Identify which cell holds the provided text, then report its (x, y) central coordinate. 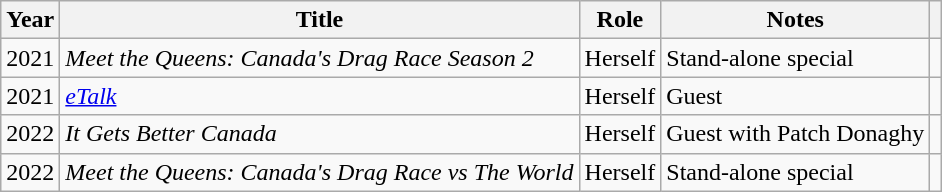
eTalk (320, 96)
Meet the Queens: Canada's Drag Race Season 2 (320, 58)
Title (320, 20)
Year (30, 20)
Guest (796, 96)
Role (620, 20)
Guest with Patch Donaghy (796, 134)
It Gets Better Canada (320, 134)
Notes (796, 20)
Meet the Queens: Canada's Drag Race vs The World (320, 172)
